Pinpoint the cell where the given text exists, returning its (x, y) midpoint coordinate. 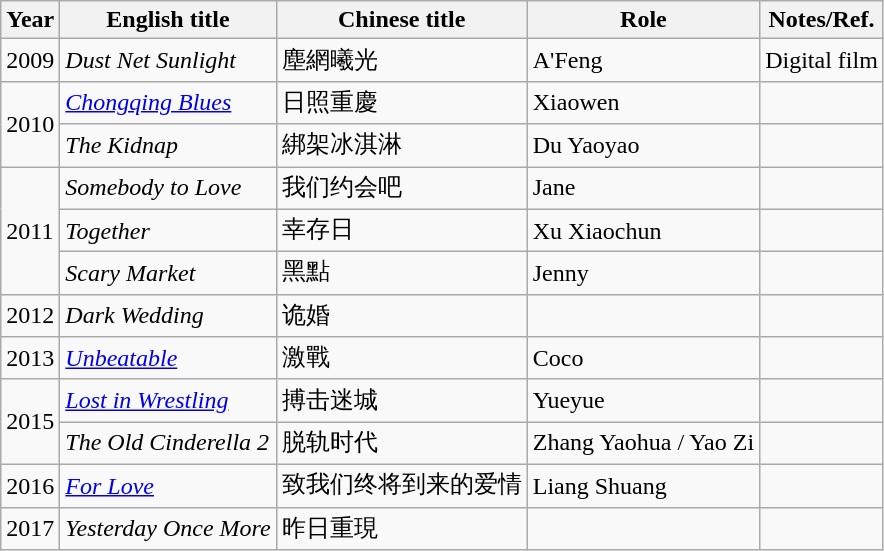
幸存日 (402, 230)
Zhang Yaohua / Yao Zi (643, 444)
English title (168, 20)
Yueyue (643, 400)
2015 (30, 422)
2017 (30, 528)
2013 (30, 358)
Scary Market (168, 274)
The Kidnap (168, 146)
Yesterday Once More (168, 528)
2016 (30, 486)
Dark Wedding (168, 316)
搏击迷城 (402, 400)
Xu Xiaochun (643, 230)
For Love (168, 486)
脱轨时代 (402, 444)
2012 (30, 316)
日照重慶 (402, 102)
诡婚 (402, 316)
Role (643, 20)
Du Yaoyao (643, 146)
2009 (30, 60)
Jenny (643, 274)
2010 (30, 124)
塵網曦光 (402, 60)
綁架冰淇淋 (402, 146)
黑點 (402, 274)
昨日重現 (402, 528)
Together (168, 230)
Unbeatable (168, 358)
Somebody to Love (168, 188)
致我们终将到来的爱情 (402, 486)
Chongqing Blues (168, 102)
Notes/Ref. (822, 20)
Dust Net Sunlight (168, 60)
我们约会吧 (402, 188)
Xiaowen (643, 102)
The Old Cinderella 2 (168, 444)
Year (30, 20)
Coco (643, 358)
Lost in Wrestling (168, 400)
Jane (643, 188)
Chinese title (402, 20)
2011 (30, 230)
Digital film (822, 60)
Liang Shuang (643, 486)
激戰 (402, 358)
A'Feng (643, 60)
